Pinpoint the cell where the given text exists, returning its [X, Y] midpoint coordinate. 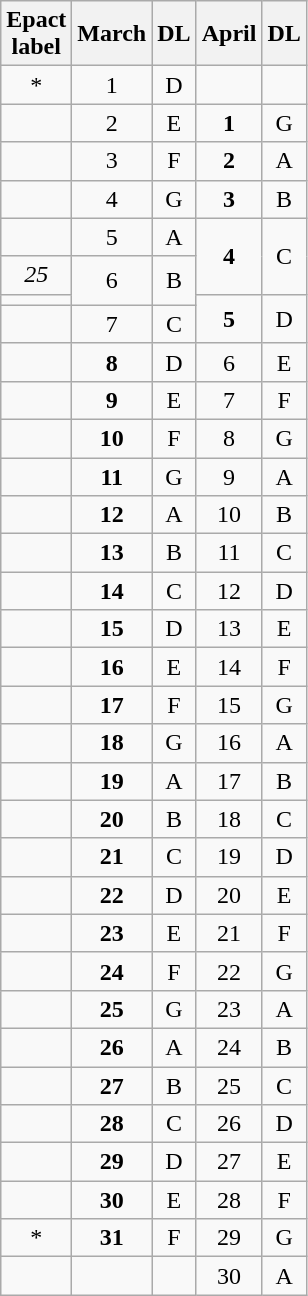
Epact label [36, 34]
March [112, 34]
31 [112, 1238]
April [229, 34]
